Capture the cell that displays the provided text and extract its [x, y] central coordinate. 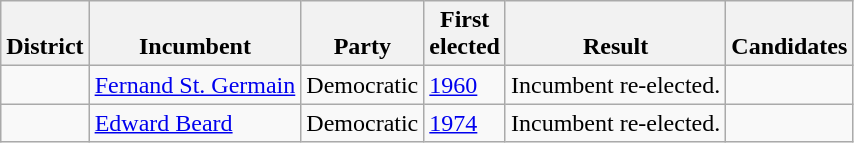
Incumbent [195, 34]
1974 [465, 123]
Party [362, 34]
Firstelected [465, 34]
1960 [465, 85]
Fernand St. Germain [195, 85]
District [45, 34]
Edward Beard [195, 123]
Candidates [790, 34]
Result [615, 34]
